Detect which cell encompasses the target text, then output its (X, Y) center coordinate. 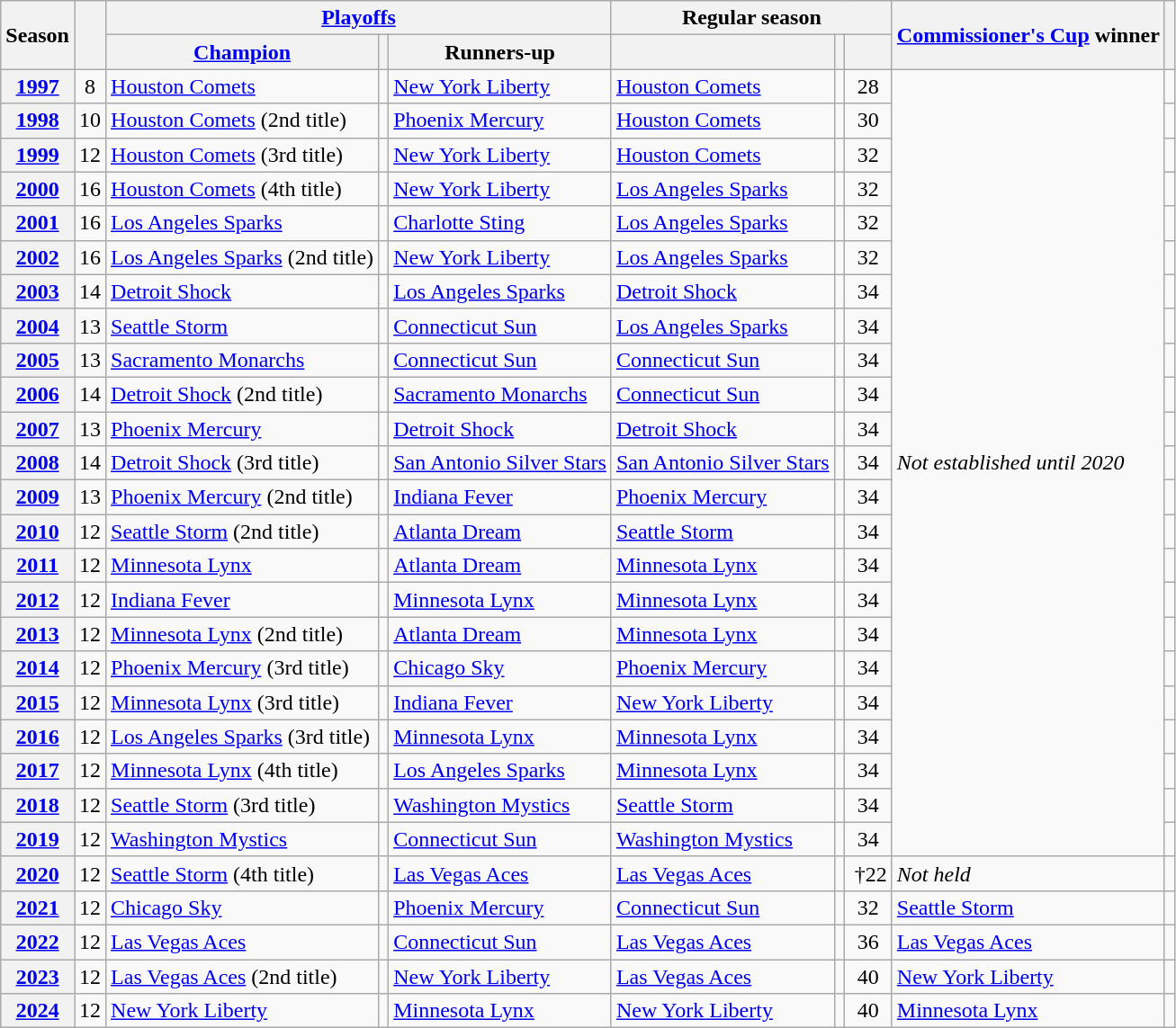
2001 (38, 223)
2009 (38, 497)
10 (90, 121)
2013 (38, 634)
2014 (38, 668)
Los Angeles Sparks (3rd title) (243, 737)
36 (867, 942)
2018 (38, 805)
Houston Comets (4th title) (243, 189)
2003 (38, 291)
Minnesota Lynx (2nd title) (243, 634)
2024 (38, 1011)
Las Vegas Aces (2nd title) (243, 976)
Regular season (751, 18)
Season (38, 35)
8 (90, 86)
2007 (38, 429)
Charlotte Sting (500, 223)
2021 (38, 907)
2019 (38, 839)
2023 (38, 976)
Phoenix Mercury (3rd title) (243, 668)
Playoffs (359, 18)
Seattle Storm (4th title) (243, 873)
Not held (1028, 873)
2002 (38, 257)
1999 (38, 155)
Houston Comets (2nd title) (243, 121)
30 (867, 121)
Seattle Storm (2nd title) (243, 532)
†22 (867, 873)
Detroit Shock (3rd title) (243, 463)
2004 (38, 326)
Phoenix Mercury (2nd title) (243, 497)
Minnesota Lynx (3rd title) (243, 702)
1998 (38, 121)
2011 (38, 566)
2022 (38, 942)
2017 (38, 771)
2012 (38, 600)
Runners-up (500, 52)
Houston Comets (3rd title) (243, 155)
Champion (243, 52)
1997 (38, 86)
Los Angeles Sparks (2nd title) (243, 257)
2010 (38, 532)
Commissioner's Cup winner (1028, 35)
Not established until 2020 (1028, 462)
Detroit Shock (2nd title) (243, 394)
Seattle Storm (3rd title) (243, 805)
28 (867, 86)
Minnesota Lynx (4th title) (243, 771)
2006 (38, 394)
2000 (38, 189)
2005 (38, 360)
2016 (38, 737)
2008 (38, 463)
2015 (38, 702)
2020 (38, 873)
